Search for the cell housing the specified text and yield its (x, y) center coordinate. 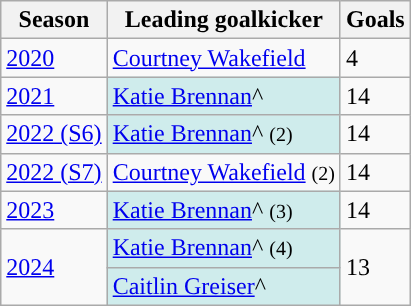
Katie Brennan^ (224, 96)
Katie Brennan^ (2) (224, 134)
Season (54, 20)
2022 (S7) (54, 172)
Goals (375, 20)
13 (375, 267)
Katie Brennan^ (3) (224, 210)
Caitlin Greiser^ (224, 286)
Courtney Wakefield (2) (224, 172)
Katie Brennan^ (4) (224, 248)
Leading goalkicker (224, 20)
2024 (54, 267)
2020 (54, 58)
2022 (S6) (54, 134)
Courtney Wakefield (224, 58)
4 (375, 58)
2021 (54, 96)
2023 (54, 210)
